Return (X, Y) of the center of cell containing provided text 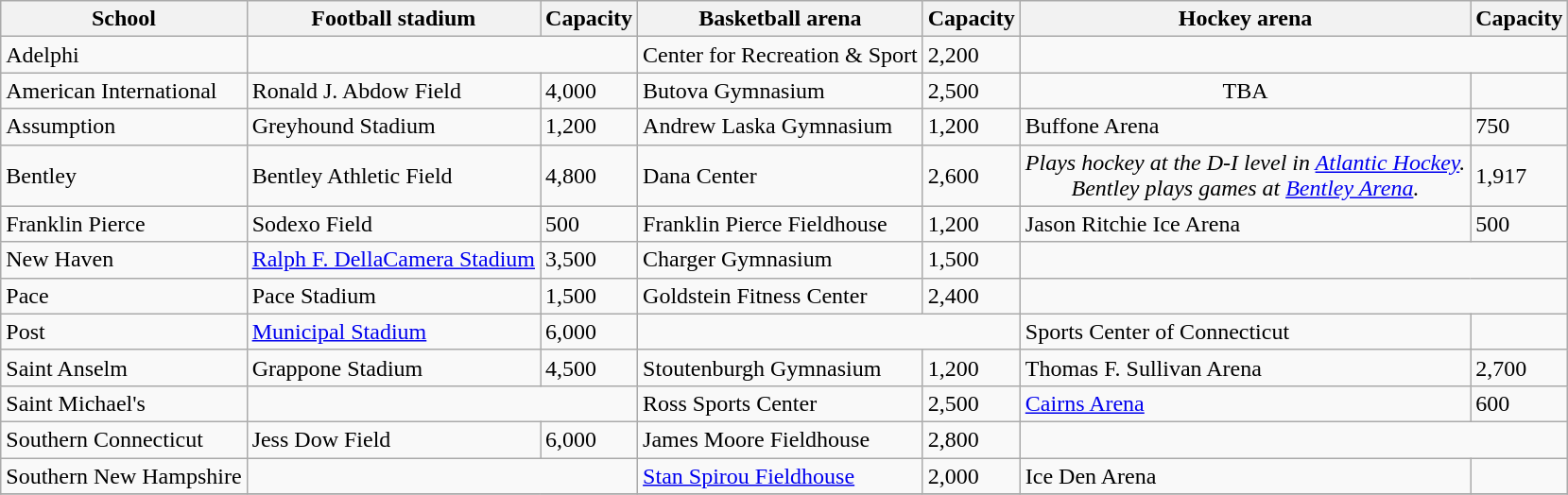
4,500 (590, 367)
Butova Gymnasium (781, 91)
Hockey arena (1245, 19)
Bentley Athletic Field (393, 176)
Buffone Arena (1245, 127)
4,800 (590, 176)
James Moore Fieldhouse (781, 439)
Charger Gymnasium (781, 260)
Ross Sports Center (781, 403)
2,000 (972, 475)
4,000 (590, 91)
New Haven (124, 260)
2,200 (972, 55)
Saint Michael's (124, 403)
Stoutenburgh Gymnasium (781, 367)
Cairns Arena (1245, 403)
Dana Center (781, 176)
Pace (124, 296)
Southern Connecticut (124, 439)
1,917 (1520, 176)
American International (124, 91)
2,800 (972, 439)
Center for Recreation & Sport (781, 55)
Stan Spirou Fieldhouse (781, 475)
2,700 (1520, 367)
Pace Stadium (393, 296)
Bentley (124, 176)
School (124, 19)
2,400 (972, 296)
Franklin Pierce (124, 224)
750 (1520, 127)
600 (1520, 403)
Football stadium (393, 19)
Basketball arena (781, 19)
Andrew Laska Gymnasium (781, 127)
Ronald J. Abdow Field (393, 91)
Municipal Stadium (393, 332)
Southern New Hampshire (124, 475)
Post (124, 332)
Ralph F. DellaCamera Stadium (393, 260)
Greyhound Stadium (393, 127)
3,500 (590, 260)
Thomas F. Sullivan Arena (1245, 367)
Ice Den Arena (1245, 475)
Plays hockey at the D-I level in Atlantic Hockey.Bentley plays games at Bentley Arena. (1245, 176)
Saint Anselm (124, 367)
TBA (1245, 91)
Sodexo Field (393, 224)
Sports Center of Connecticut (1245, 332)
2,600 (972, 176)
Assumption (124, 127)
Grappone Stadium (393, 367)
Jason Ritchie Ice Arena (1245, 224)
Adelphi (124, 55)
Jess Dow Field (393, 439)
Goldstein Fitness Center (781, 296)
Franklin Pierce Fieldhouse (781, 224)
